Output the [X, Y] coordinate of the center of the cell containing the given text.  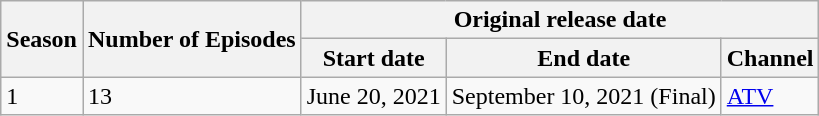
1 [42, 96]
September 10, 2021 (Final) [584, 96]
June 20, 2021 [374, 96]
ATV [770, 96]
Season [42, 39]
Number of Episodes [192, 39]
Start date [374, 58]
End date [584, 58]
Original release date [560, 20]
Channel [770, 58]
13 [192, 96]
